Return the (X, Y) coordinate for the center point of the cell that contains the specified text.  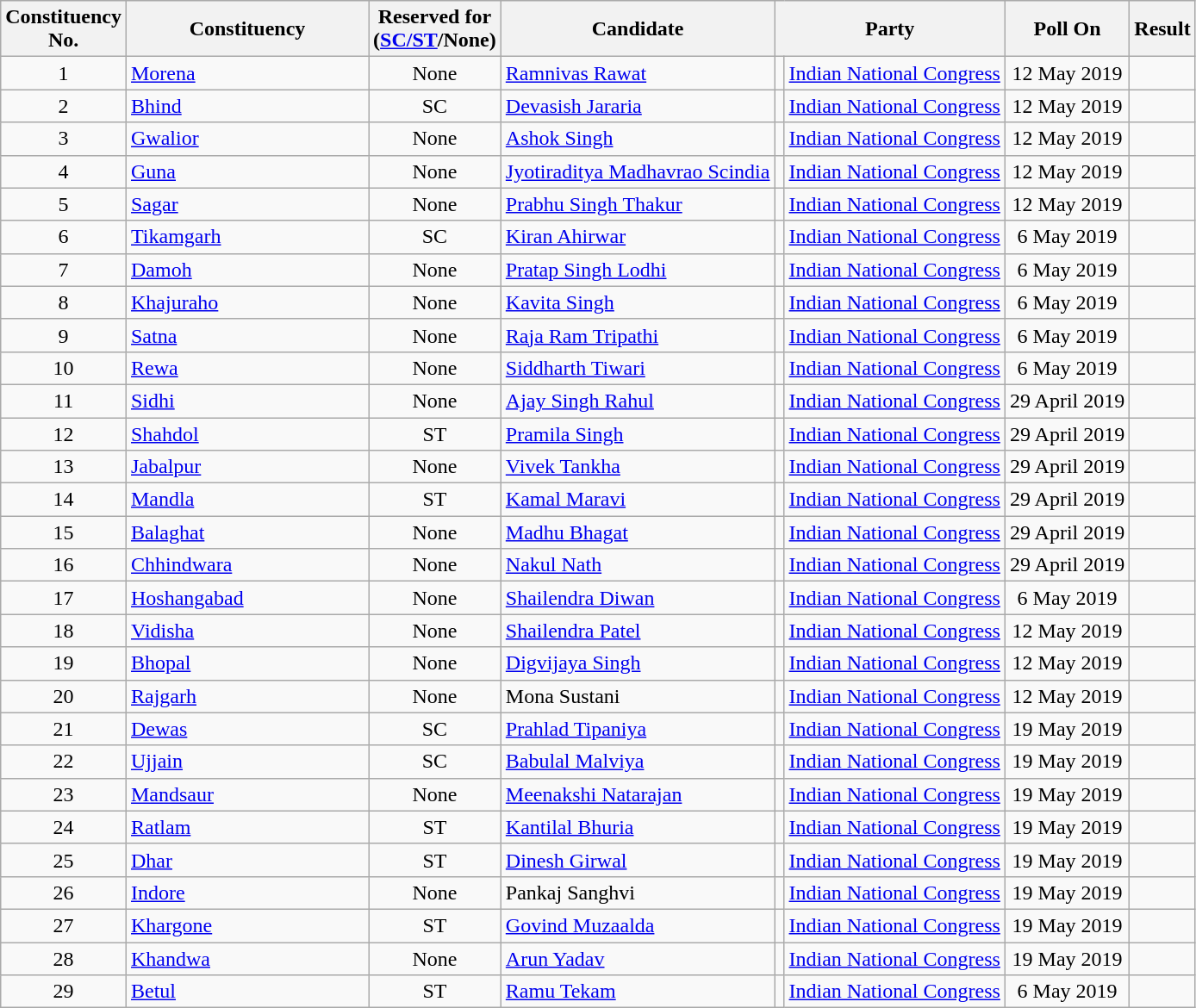
2 (64, 106)
Jabalpur (246, 467)
Kavita Singh (638, 302)
Bhopal (246, 663)
18 (64, 631)
19 (64, 663)
Morena (246, 73)
29 (64, 992)
Prahlad Tipaniya (638, 729)
Indore (246, 893)
Party (889, 29)
6 (64, 237)
Raja Ram Tripathi (638, 335)
Rajgarh (246, 696)
Babulal Malviya (638, 762)
Shailendra Diwan (638, 598)
Digvijaya Singh (638, 663)
Pankaj Sanghvi (638, 893)
4 (64, 171)
Shahdol (246, 433)
Siddharth Tiwari (638, 368)
Ramnivas Rawat (638, 73)
Mandsaur (246, 794)
11 (64, 401)
Poll On (1067, 29)
Sidhi (246, 401)
14 (64, 500)
Sagar (246, 204)
Vidisha (246, 631)
10 (64, 368)
Arun Yadav (638, 959)
Mona Sustani (638, 696)
Ratlam (246, 827)
Tikamgarh (246, 237)
Result (1162, 29)
Balaghat (246, 532)
Betul (246, 992)
8 (64, 302)
Kiran Ahirwar (638, 237)
3 (64, 139)
Khargone (246, 925)
28 (64, 959)
Ajay Singh Rahul (638, 401)
Kantilal Bhuria (638, 827)
Pramila Singh (638, 433)
Jyotiraditya Madhavrao Scindia (638, 171)
Khajuraho (246, 302)
15 (64, 532)
20 (64, 696)
Madhu Bhagat (638, 532)
Ramu Tekam (638, 992)
9 (64, 335)
23 (64, 794)
Pratap Singh Lodhi (638, 270)
Vivek Tankha (638, 467)
27 (64, 925)
Dewas (246, 729)
Dinesh Girwal (638, 860)
Devasish Jararia (638, 106)
26 (64, 893)
Khandwa (246, 959)
Meenakshi Natarajan (638, 794)
21 (64, 729)
22 (64, 762)
Candidate (638, 29)
Govind Muzaalda (638, 925)
Chhindwara (246, 565)
Hoshangabad (246, 598)
Dhar (246, 860)
Bhind (246, 106)
12 (64, 433)
Constituency No. (64, 29)
Ujjain (246, 762)
5 (64, 204)
17 (64, 598)
25 (64, 860)
Kamal Maravi (638, 500)
1 (64, 73)
Constituency (246, 29)
Guna (246, 171)
13 (64, 467)
Prabhu Singh Thakur (638, 204)
Gwalior (246, 139)
Ashok Singh (638, 139)
Satna (246, 335)
24 (64, 827)
Shailendra Patel (638, 631)
Mandla (246, 500)
Damoh (246, 270)
Nakul Nath (638, 565)
16 (64, 565)
7 (64, 270)
Reserved for(SC/ST/None) (435, 29)
Rewa (246, 368)
